Provide the [X, Y] coordinate of the cell's center where the given text is located.  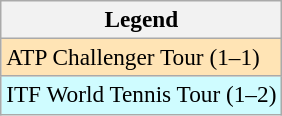
ATP Challenger Tour (1–1) [142, 57]
ITF World Tennis Tour (1–2) [142, 95]
Legend [142, 19]
